Capture the cell that displays the provided text and extract its [x, y] central coordinate. 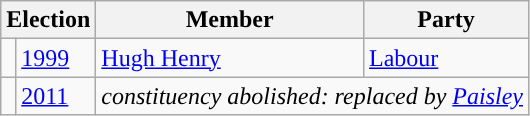
Hugh Henry [230, 58]
Party [446, 20]
Labour [446, 58]
2011 [56, 96]
1999 [56, 58]
Election [48, 20]
constituency abolished: replaced by Paisley [312, 96]
Member [230, 20]
